From the cell containing the given text, extract its center point as [x, y] coordinate. 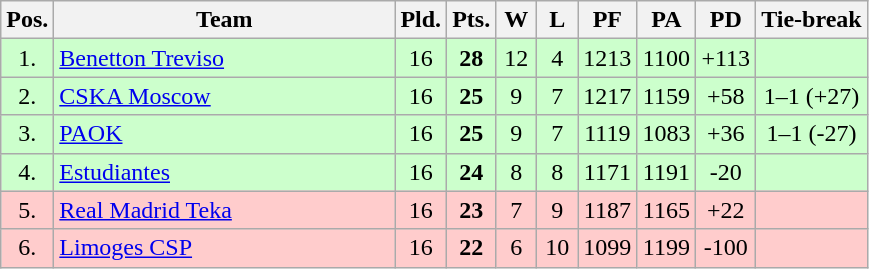
1213 [608, 58]
Pld. [421, 20]
1187 [608, 210]
2. [28, 96]
1191 [666, 172]
L [558, 20]
1199 [666, 248]
1100 [666, 58]
28 [472, 58]
24 [472, 172]
10 [558, 248]
1171 [608, 172]
Benetton Treviso [224, 58]
12 [516, 58]
Team [224, 20]
+113 [726, 58]
1165 [666, 210]
-20 [726, 172]
PAOK [224, 134]
-100 [726, 248]
1159 [666, 96]
+36 [726, 134]
Tie-break [812, 20]
Real Madrid Teka [224, 210]
PA [666, 20]
+22 [726, 210]
Limoges CSP [224, 248]
+58 [726, 96]
Estudiantes [224, 172]
1083 [666, 134]
Pts. [472, 20]
5. [28, 210]
1–1 (+27) [812, 96]
22 [472, 248]
Pos. [28, 20]
23 [472, 210]
PF [608, 20]
6. [28, 248]
CSKA Moscow [224, 96]
6 [516, 248]
4. [28, 172]
1119 [608, 134]
PD [726, 20]
1217 [608, 96]
1–1 (-27) [812, 134]
1. [28, 58]
1099 [608, 248]
4 [558, 58]
W [516, 20]
3. [28, 134]
